Pinpoint the cell where the given text exists, returning its (X, Y) midpoint coordinate. 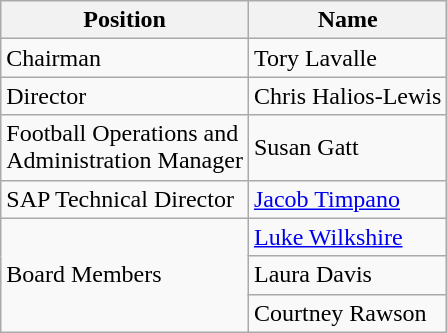
Susan Gatt (347, 148)
Board Members (125, 275)
Chris Halios-Lewis (347, 96)
Football Operations and Administration Manager (125, 148)
Director (125, 96)
Courtney Rawson (347, 313)
Chairman (125, 58)
Tory Lavalle (347, 58)
Jacob Timpano (347, 199)
Luke Wilkshire (347, 237)
Laura Davis (347, 275)
SAP Technical Director (125, 199)
Position (125, 20)
Name (347, 20)
